Determine the [X, Y] coordinate at the center of the cell enclosing the given text.  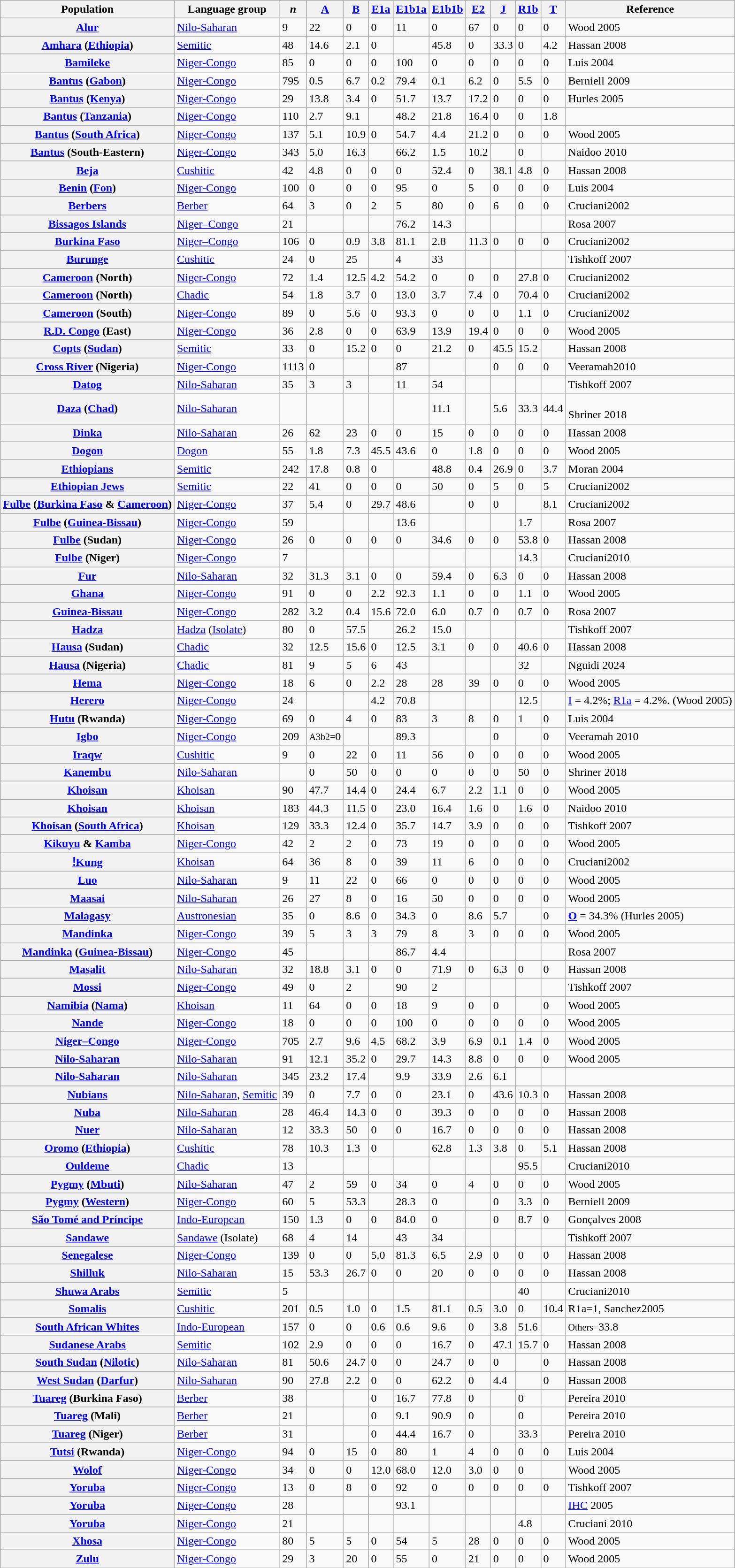
ǃKung [87, 862]
1.7 [528, 522]
Maasai [87, 898]
86.7 [411, 951]
0.8 [356, 468]
46.4 [325, 1112]
68 [293, 1238]
150 [293, 1219]
13.6 [411, 522]
Benin (Fon) [87, 188]
62.8 [447, 1148]
110 [293, 116]
14.4 [356, 790]
15.7 [528, 1345]
68.0 [411, 1469]
79.4 [411, 81]
7 [293, 558]
E2 [478, 9]
Fur [87, 576]
Alur [87, 27]
16 [411, 898]
129 [293, 826]
Zulu [87, 1559]
Bantus (Gabon) [87, 81]
Bissagos Islands [87, 224]
95.5 [528, 1166]
2.6 [478, 1077]
Moran 2004 [650, 468]
3.2 [325, 612]
17.8 [325, 468]
54.7 [411, 134]
R1b [528, 9]
48 [293, 45]
54.2 [411, 277]
Wolof [87, 1469]
47.7 [325, 790]
25 [356, 260]
Population [87, 9]
0.9 [356, 242]
Tuareg (Niger) [87, 1434]
77.8 [447, 1398]
Somalis [87, 1309]
Datog [87, 384]
15.0 [447, 629]
33.9 [447, 1077]
102 [293, 1345]
West Sudan (Darfur) [87, 1380]
Bantus (South Africa) [87, 134]
Bamileke [87, 63]
6.9 [478, 1041]
139 [293, 1255]
Austronesian [227, 916]
Ethiopians [87, 468]
12.1 [325, 1059]
79 [411, 933]
Bantus (South-Eastern) [87, 152]
South Sudan (Nilotic) [87, 1362]
Beja [87, 170]
Nilo-Saharan, Semitic [227, 1094]
89 [293, 313]
50.6 [325, 1362]
O = 34.3% (Hurles 2005) [650, 916]
Sandawe [87, 1238]
48.6 [411, 504]
Sudanese Arabs [87, 1345]
7.4 [478, 295]
Cruciani 2010 [650, 1523]
Nubians [87, 1094]
38 [293, 1398]
85 [293, 63]
Ghana [87, 594]
67 [478, 27]
South African Whites [87, 1327]
45.8 [447, 45]
21.8 [447, 116]
14 [356, 1238]
183 [293, 808]
48.2 [411, 116]
3.3 [528, 1201]
28.3 [411, 1201]
157 [293, 1327]
44.3 [325, 808]
Hausa (Nigeria) [87, 665]
11.5 [356, 808]
R1a=1, Sanchez2005 [650, 1309]
53.8 [528, 540]
n [293, 9]
Bantus (Tanzania) [87, 116]
1.0 [356, 1309]
Burkina Faso [87, 242]
4.5 [381, 1041]
Sandawe (Isolate) [227, 1238]
Amhara (Ethiopia) [87, 45]
Xhosa [87, 1541]
84.0 [411, 1219]
201 [293, 1309]
Herero [87, 701]
16.3 [356, 152]
11.3 [478, 242]
60 [293, 1201]
Khoisan (South Africa) [87, 826]
38.1 [503, 170]
Daza (Chad) [87, 408]
78 [293, 1148]
95 [411, 188]
24.4 [411, 790]
R.D. Congo (East) [87, 331]
12 [293, 1130]
14.7 [447, 826]
6.1 [503, 1077]
1113 [293, 367]
34.3 [411, 916]
19.4 [478, 331]
66 [411, 880]
48.8 [447, 468]
66.2 [411, 152]
Iraqw [87, 754]
242 [293, 468]
9.9 [411, 1077]
83 [411, 719]
Nguidi 2024 [650, 665]
18.8 [325, 970]
26.9 [503, 468]
71.9 [447, 970]
70.4 [528, 295]
Language group [227, 9]
Hutu (Rwanda) [87, 719]
343 [293, 152]
10.9 [356, 134]
27 [325, 898]
7.3 [356, 451]
J [503, 9]
87 [411, 367]
Luo [87, 880]
Cross River (Nigeria) [87, 367]
37 [293, 504]
12.4 [356, 826]
Nuer [87, 1130]
Cameroon (South) [87, 313]
Berbers [87, 206]
Burunge [87, 260]
Malagasy [87, 916]
69 [293, 719]
73 [411, 844]
3.4 [356, 99]
Kikuyu & Kamba [87, 844]
Senegalese [87, 1255]
26.7 [356, 1273]
Dinka [87, 433]
31 [293, 1434]
13.7 [447, 99]
IHC 2005 [650, 1505]
Hurles 2005 [650, 99]
282 [293, 612]
72.0 [411, 612]
40 [528, 1291]
Copts (Sudan) [87, 349]
T [553, 9]
51.6 [528, 1327]
Pygmy (Mbuti) [87, 1184]
62 [325, 433]
63.9 [411, 331]
Masalit [87, 970]
39.3 [447, 1112]
Reference [650, 9]
76.2 [411, 224]
A3b2=0 [325, 736]
Shilluk [87, 1273]
Tuareg (Mali) [87, 1416]
17.2 [478, 99]
41 [325, 486]
E1a [381, 9]
23.0 [411, 808]
17.4 [356, 1077]
13.8 [325, 99]
Hausa (Sudan) [87, 647]
8.1 [553, 504]
40.6 [528, 647]
34.6 [447, 540]
Hadza (Isolate) [227, 629]
Ouldeme [87, 1166]
35.2 [356, 1059]
57.5 [356, 629]
Fulbe (Niger) [87, 558]
13.0 [411, 295]
23.1 [447, 1094]
B [356, 9]
Nande [87, 1023]
92 [411, 1487]
51.7 [411, 99]
6.0 [447, 612]
92.3 [411, 594]
Tutsi (Rwanda) [87, 1452]
56 [447, 754]
13.9 [447, 331]
5.7 [503, 916]
Namibia (Nama) [87, 1005]
Kanembu [87, 772]
72 [293, 277]
19 [447, 844]
2.1 [356, 45]
106 [293, 242]
E1b1b [447, 9]
94 [293, 1452]
345 [293, 1077]
93.3 [411, 313]
Nuba [87, 1112]
Bantus (Kenya) [87, 99]
31.3 [325, 576]
705 [293, 1041]
E1b1a [411, 9]
0.2 [381, 81]
35.7 [411, 826]
68.2 [411, 1041]
Veeramah 2010 [650, 736]
5.5 [528, 81]
Fulbe (Guinea-Bissau) [87, 522]
47 [293, 1184]
Veeramah2010 [650, 367]
Igbo [87, 736]
6.2 [478, 81]
10.4 [553, 1309]
81.3 [411, 1255]
23.2 [325, 1077]
Ethiopian Jews [87, 486]
Hema [87, 683]
8.7 [528, 1219]
70.8 [411, 701]
23 [356, 433]
Mandinka (Guinea-Bissau) [87, 951]
Tuareg (Burkina Faso) [87, 1398]
62.2 [447, 1380]
47.1 [503, 1345]
137 [293, 134]
Mossi [87, 987]
8.8 [478, 1059]
52.4 [447, 170]
Guinea-Bissau [87, 612]
Fulbe (Burkina Faso & Cameroon) [87, 504]
11.1 [447, 408]
São Tomé and Príncipe [87, 1219]
Pygmy (Western) [87, 1201]
I = 4.2%; R1a = 4.2%. (Wood 2005) [650, 701]
14.6 [325, 45]
49 [293, 987]
5.4 [325, 504]
Fulbe (Sudan) [87, 540]
Mandinka [87, 933]
Oromo (Ethiopia) [87, 1148]
90.9 [447, 1416]
6.5 [447, 1255]
Shuwa Arabs [87, 1291]
Gonçalves 2008 [650, 1219]
795 [293, 81]
209 [293, 736]
Others=33.8 [650, 1327]
45 [293, 951]
59.4 [447, 576]
Hadza [87, 629]
A [325, 9]
7.7 [356, 1094]
93.1 [411, 1505]
10.2 [478, 152]
89.3 [411, 736]
26.2 [411, 629]
